Locate the cell with the specified text and output its (X, Y) center coordinate. 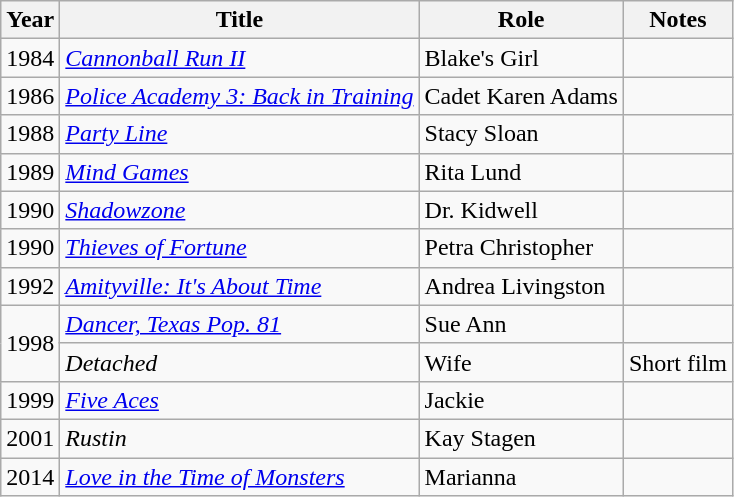
1984 (30, 58)
Shadowzone (240, 210)
Police Academy 3: Back in Training (240, 96)
Detached (240, 362)
Mind Games (240, 172)
Short film (678, 362)
Cannonball Run II (240, 58)
1992 (30, 286)
Rita Lund (521, 172)
Thieves of Fortune (240, 248)
Marianna (521, 477)
1989 (30, 172)
2001 (30, 438)
Dr. Kidwell (521, 210)
Dancer, Texas Pop. 81 (240, 324)
Andrea Livingston (521, 286)
Cadet Karen Adams (521, 96)
Notes (678, 20)
1986 (30, 96)
Love in the Time of Monsters (240, 477)
Five Aces (240, 400)
Amityville: It's About Time (240, 286)
Title (240, 20)
Blake's Girl (521, 58)
Wife (521, 362)
Petra Christopher (521, 248)
Sue Ann (521, 324)
1999 (30, 400)
Year (30, 20)
1988 (30, 134)
Party Line (240, 134)
Jackie (521, 400)
2014 (30, 477)
1998 (30, 343)
Role (521, 20)
Kay Stagen (521, 438)
Rustin (240, 438)
Stacy Sloan (521, 134)
